Locate the cell with the specified text and output its [x, y] center coordinate. 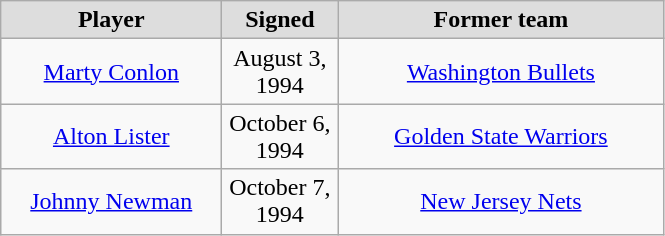
New Jersey Nets [501, 202]
Golden State Warriors [501, 136]
Marty Conlon [112, 72]
Washington Bullets [501, 72]
Player [112, 20]
Johnny Newman [112, 202]
October 6, 1994 [280, 136]
Alton Lister [112, 136]
October 7, 1994 [280, 202]
Signed [280, 20]
Former team [501, 20]
August 3, 1994 [280, 72]
